Extract the [X, Y] coordinate from the center of the cell holding the provided text.  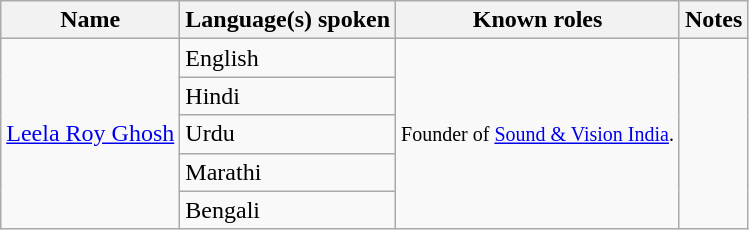
Bengali [288, 210]
Marathi [288, 172]
Leela Roy Ghosh [90, 134]
Known roles [538, 20]
Name [90, 20]
English [288, 58]
Notes [713, 20]
Hindi [288, 96]
Language(s) spoken [288, 20]
Founder of Sound & Vision India. [538, 134]
Urdu [288, 134]
